Search for the cell housing the specified text and yield its [X, Y] center coordinate. 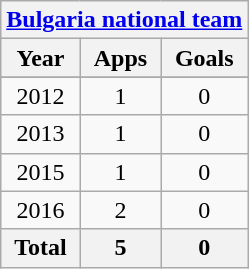
Apps [120, 58]
2013 [40, 134]
Bulgaria national team [124, 20]
Total [40, 248]
2 [120, 210]
5 [120, 248]
2015 [40, 172]
2016 [40, 210]
Year [40, 58]
Goals [204, 58]
2012 [40, 96]
